Find where the given text appears and provide that cell's center as [X, Y] coordinate. 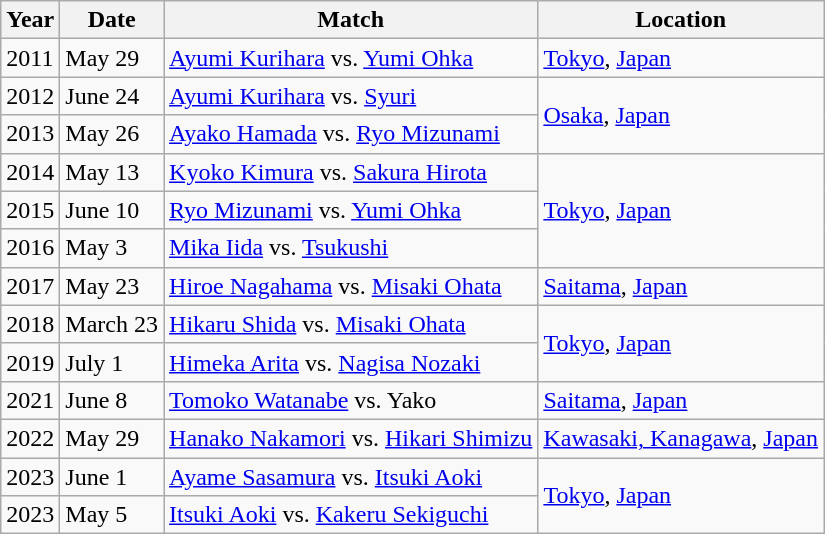
Ryo Mizunami vs. Yumi Ohka [351, 210]
2021 [30, 400]
2016 [30, 248]
Location [681, 20]
Mika Iida vs. Tsukushi [351, 248]
Kawasaki, Kanagawa, Japan [681, 438]
July 1 [112, 362]
May 3 [112, 248]
Match [351, 20]
2019 [30, 362]
Date [112, 20]
Himeka Arita vs. Nagisa Nozaki [351, 362]
Tomoko Watanabe vs. Yako [351, 400]
Year [30, 20]
June 10 [112, 210]
Ayako Hamada vs. Ryo Mizunami [351, 134]
Ayumi Kurihara vs. Yumi Ohka [351, 58]
2022 [30, 438]
May 23 [112, 286]
Itsuki Aoki vs. Kakeru Sekiguchi [351, 515]
May 13 [112, 172]
2017 [30, 286]
May 5 [112, 515]
2018 [30, 324]
Osaka, Japan [681, 115]
Hiroe Nagahama vs. Misaki Ohata [351, 286]
March 23 [112, 324]
2011 [30, 58]
Ayumi Kurihara vs. Syuri [351, 96]
Kyoko Kimura vs. Sakura Hirota [351, 172]
June 1 [112, 477]
2013 [30, 134]
June 8 [112, 400]
2015 [30, 210]
2012 [30, 96]
Ayame Sasamura vs. Itsuki Aoki [351, 477]
June 24 [112, 96]
Hikaru Shida vs. Misaki Ohata [351, 324]
2014 [30, 172]
Hanako Nakamori vs. Hikari Shimizu [351, 438]
May 26 [112, 134]
